Capture the cell that displays the provided text and extract its (X, Y) central coordinate. 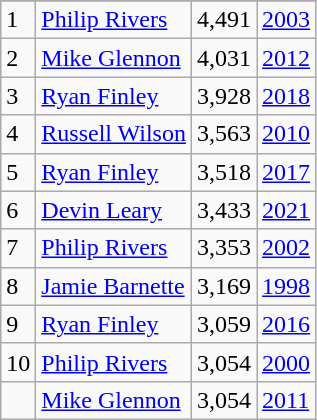
3,928 (224, 96)
Russell Wilson (114, 134)
3,169 (224, 286)
2016 (286, 324)
3,563 (224, 134)
2012 (286, 58)
5 (18, 172)
1998 (286, 286)
3 (18, 96)
2021 (286, 210)
Jamie Barnette (114, 286)
4,031 (224, 58)
9 (18, 324)
2002 (286, 248)
2000 (286, 362)
4,491 (224, 20)
3,518 (224, 172)
3,433 (224, 210)
Devin Leary (114, 210)
6 (18, 210)
7 (18, 248)
2017 (286, 172)
3,353 (224, 248)
8 (18, 286)
10 (18, 362)
4 (18, 134)
2018 (286, 96)
3,059 (224, 324)
2 (18, 58)
2011 (286, 400)
2003 (286, 20)
2010 (286, 134)
1 (18, 20)
